Search for the cell housing the specified text and yield its (x, y) center coordinate. 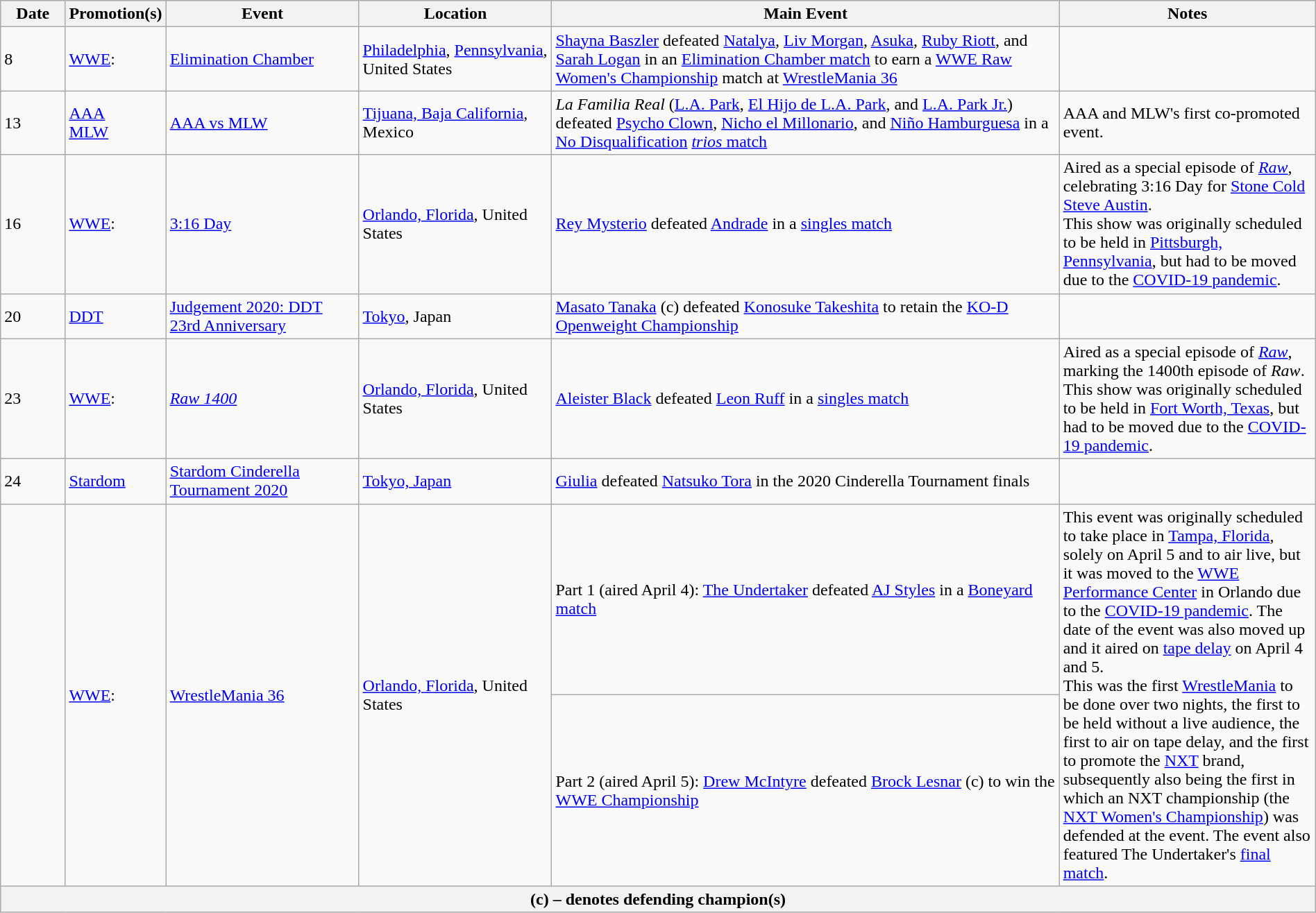
Giulia defeated Natsuko Tora in the 2020 Cinderella Tournament finals (805, 481)
Main Event (805, 14)
Judgement 2020: DDT 23rd Anniversary (262, 316)
DDT (115, 316)
AAA and MLW's first co-promoted event. (1187, 123)
Philadelphia, Pennsylvania, United States (455, 59)
16 (33, 224)
Stardom (115, 481)
3:16 Day (262, 224)
Date (33, 14)
Event (262, 14)
Elimination Chamber (262, 59)
AAAMLW (115, 123)
Raw 1400 (262, 398)
Rey Mysterio defeated Andrade in a singles match (805, 224)
AAA vs MLW (262, 123)
Masato Tanaka (c) defeated Konosuke Takeshita to retain the KO-D Openweight Championship (805, 316)
Location (455, 14)
(c) – denotes defending champion(s) (658, 899)
20 (33, 316)
23 (33, 398)
Notes (1187, 14)
Part 1 (aired April 4): The Undertaker defeated AJ Styles in a Boneyard match (805, 599)
24 (33, 481)
WrestleMania 36 (262, 695)
Promotion(s) (115, 14)
13 (33, 123)
Tijuana, Baja California, Mexico (455, 123)
Aleister Black defeated Leon Ruff in a singles match (805, 398)
8 (33, 59)
Part 2 (aired April 5): Drew McIntyre defeated Brock Lesnar (c) to win the WWE Championship (805, 791)
Stardom Cinderella Tournament 2020 (262, 481)
